Output the (X, Y) coordinate of the center of the cell containing the given text.  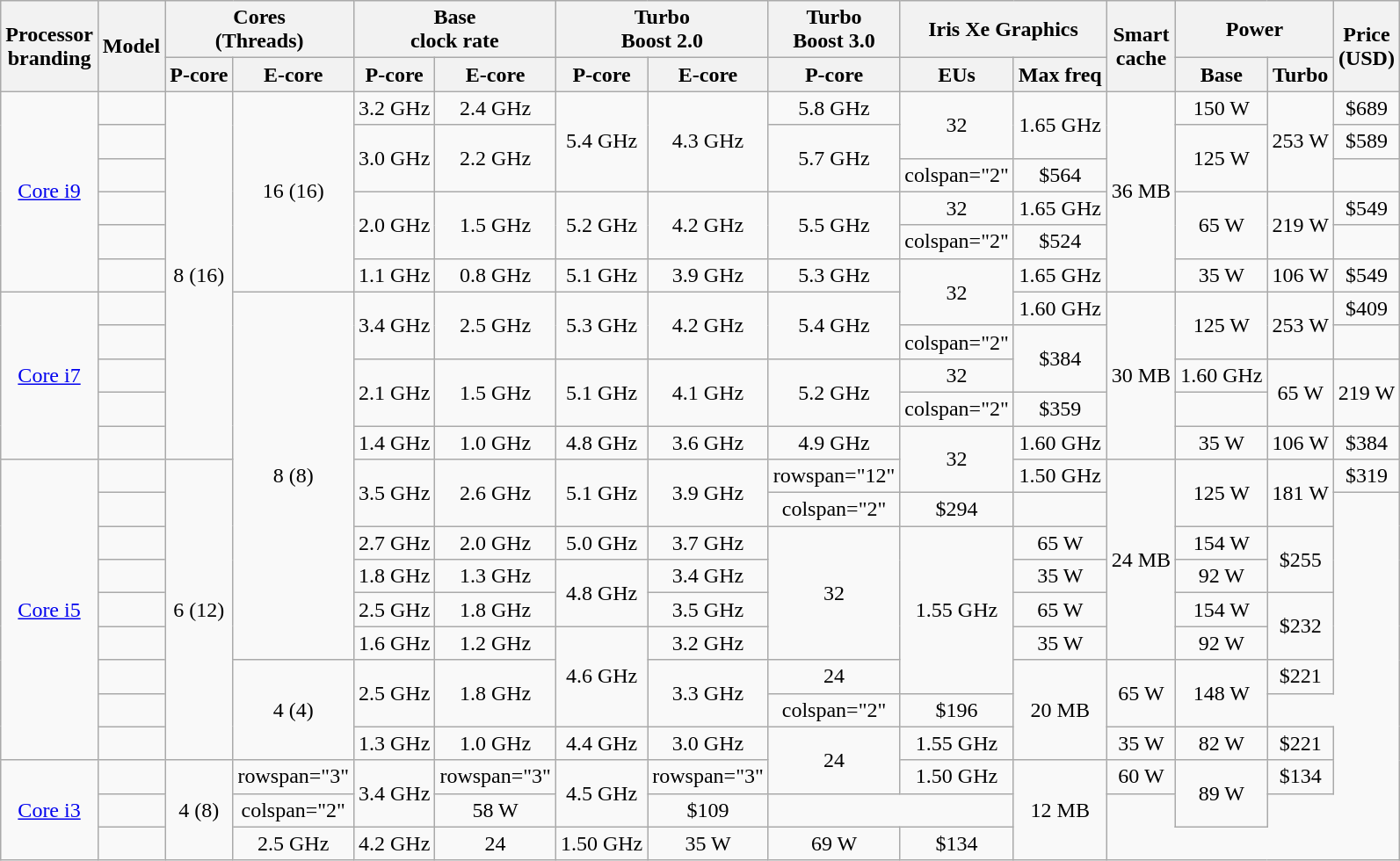
20 MB (1060, 710)
4.9 GHz (834, 442)
36 MB (1141, 192)
$359 (1060, 409)
5.5 GHz (834, 225)
$524 (1060, 242)
1.6 GHz (394, 643)
1.4 GHz (394, 442)
82 W (1222, 743)
EUs (957, 75)
4.3 GHz (708, 141)
4 (4) (294, 710)
148 W (1222, 693)
TurboBoost 3.0 (834, 30)
Smartcache (1141, 46)
2.7 GHz (394, 543)
58 W (496, 810)
89 W (1222, 793)
5.7 GHz (834, 158)
69 W (834, 843)
150 W (1222, 108)
5.8 GHz (834, 108)
1.2 GHz (496, 643)
2.6 GHz (496, 493)
$589 (1366, 141)
Iris Xe Graphics (1004, 30)
$689 (1366, 108)
Core i9 (49, 192)
12 MB (1060, 810)
4.1 GHz (708, 392)
Core i7 (49, 375)
8 (8) (294, 476)
4.6 GHz (601, 676)
Turbo (1301, 75)
$294 (957, 510)
Max freq (1060, 75)
2.1 GHz (394, 392)
6 (12) (199, 610)
16 (16) (294, 192)
2.2 GHz (496, 158)
0.8 GHz (496, 275)
3.3 GHz (708, 693)
3.7 GHz (708, 543)
4 (8) (199, 810)
$196 (957, 710)
$109 (708, 810)
8 (16) (199, 276)
Core i5 (49, 610)
2.4 GHz (496, 108)
$255 (1301, 560)
Model (131, 46)
$232 (1301, 626)
Core i3 (49, 810)
30 MB (1141, 375)
4.4 GHz (601, 743)
$564 (1060, 175)
4.5 GHz (601, 793)
24 MB (1141, 560)
5.0 GHz (601, 543)
$409 (1366, 308)
3.6 GHz (708, 442)
60 W (1141, 777)
Cores(Threads) (260, 30)
rowspan="12" (834, 476)
Price(USD) (1366, 46)
Base (1222, 75)
181 W (1301, 493)
Processorbranding (49, 46)
$319 (1366, 476)
TurboBoost 2.0 (662, 30)
Baseclock rate (454, 30)
Power (1255, 30)
1.1 GHz (394, 275)
